Scan for the cell matching the given text and deliver its [x, y] coordinate at center. 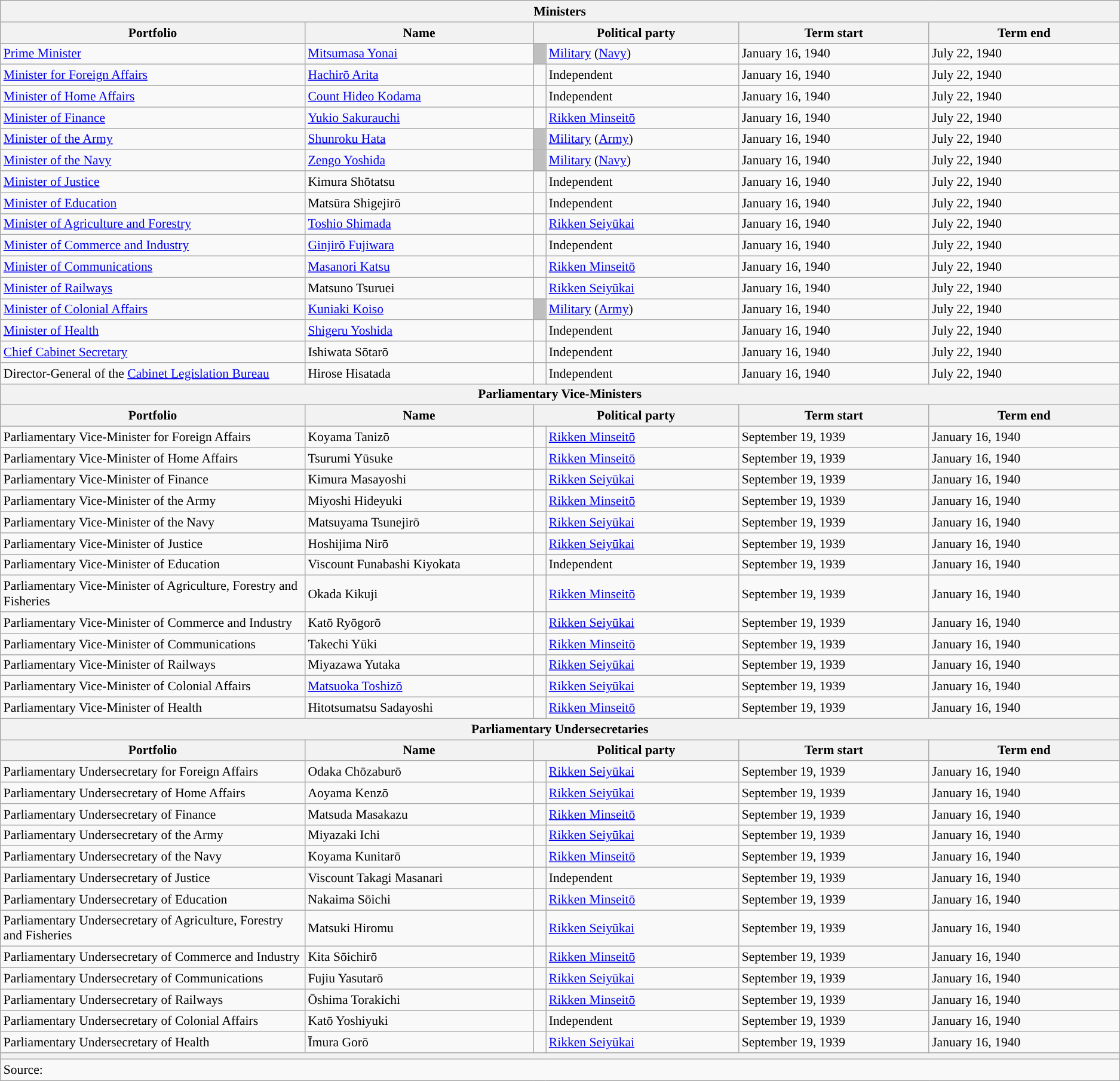
Ōshima Torakichi [419, 1000]
Parliamentary Vice-Minister of Agriculture, Forestry and Fisheries [153, 594]
Chief Cabinet Secretary [153, 352]
Parliamentary Undersecretary of Finance [153, 814]
Parliamentary Vice-Minister of Colonial Affairs [153, 687]
Director-General of the Cabinet Legislation Bureau [153, 373]
Parliamentary Vice-Minister of Railways [153, 665]
Parliamentary Vice-Minister of Justice [153, 544]
Minister of Justice [153, 182]
Tsurumi Yūsuke [419, 458]
Aoyama Kenzō [419, 793]
Matsuoka Toshizō [419, 687]
Parliamentary Vice-Minister of Home Affairs [153, 458]
Minister of Agriculture and Forestry [153, 224]
Parliamentary Vice-Minister of Communications [153, 644]
Īmura Gorō [419, 1043]
Parliamentary Vice-Minister of Education [153, 565]
Matsuki Hiromu [419, 929]
Minister of Finance [153, 118]
Parliamentary Undersecretary of Education [153, 899]
Katō Ryōgorō [419, 623]
Fujiu Yasutarō [419, 979]
Masanori Katsu [419, 267]
Parliamentary Undersecretary of Railways [153, 1000]
Odaka Chōzaburō [419, 772]
Parliamentary Vice-Minister of the Navy [153, 522]
Minister of the Army [153, 139]
Toshio Shimada [419, 224]
Parliamentary Vice-Minister for Foreign Affairs [153, 437]
Parliamentary Undersecretary of the Army [153, 835]
Matsuno Tsuruei [419, 288]
Ministers [560, 11]
Mitsumasa Yonai [419, 54]
Viscount Takagi Masanari [419, 878]
Kimura Shōtatsu [419, 182]
Parliamentary Undersecretary of Colonial Affairs [153, 1021]
Minister of Railways [153, 288]
Minister of Colonial Affairs [153, 310]
Prime Minister [153, 54]
Parliamentary Undersecretary of Justice [153, 878]
Ishiwata Sōtarō [419, 352]
Yukio Sakurauchi [419, 118]
Minister of Home Affairs [153, 97]
Miyazawa Yutaka [419, 665]
Viscount Funabashi Kiyokata [419, 565]
Parliamentary Undersecretary of Home Affairs [153, 793]
Ginjirō Fujiwara [419, 246]
Minister for Foreign Affairs [153, 75]
Minister of Education [153, 203]
Hoshijima Nirō [419, 544]
Katō Yoshiyuki [419, 1021]
Parliamentary Vice-Ministers [560, 394]
Matsūra Shigejirō [419, 203]
Koyama Tanizō [419, 437]
Minister of Communications [153, 267]
Minister of Health [153, 331]
Hitotsumatsu Sadayoshi [419, 708]
Source: [560, 1070]
Miyoshi Hideyuki [419, 501]
Zengo Yoshida [419, 161]
Hachirō Arita [419, 75]
Count Hideo Kodama [419, 97]
Parliamentary Undersecretary of Agriculture, Forestry and Fisheries [153, 929]
Parliamentary Undersecretary of Communications [153, 979]
Matsuyama Tsunejirō [419, 522]
Parliamentary Undersecretary of Health [153, 1043]
Miyazaki Ichi [419, 835]
Koyama Kunitarō [419, 857]
Parliamentary Undersecretaries [560, 729]
Parliamentary Vice-Minister of Finance [153, 480]
Hirose Hisatada [419, 373]
Parliamentary Undersecretary of Commerce and Industry [153, 957]
Parliamentary Undersecretary of the Navy [153, 857]
Kimura Masayoshi [419, 480]
Minister of Commerce and Industry [153, 246]
Takechi Yūki [419, 644]
Matsuda Masakazu [419, 814]
Kuniaki Koiso [419, 310]
Minister of the Navy [153, 161]
Parliamentary Vice-Minister of Commerce and Industry [153, 623]
Nakaima Sōichi [419, 899]
Shunroku Hata [419, 139]
Shigeru Yoshida [419, 331]
Kita Sōichirō [419, 957]
Okada Kikuji [419, 594]
Parliamentary Vice-Minister of the Army [153, 501]
Parliamentary Undersecretary for Foreign Affairs [153, 772]
Parliamentary Vice-Minister of Health [153, 708]
